Scan for the cell matching the given text and deliver its [X, Y] coordinate at center. 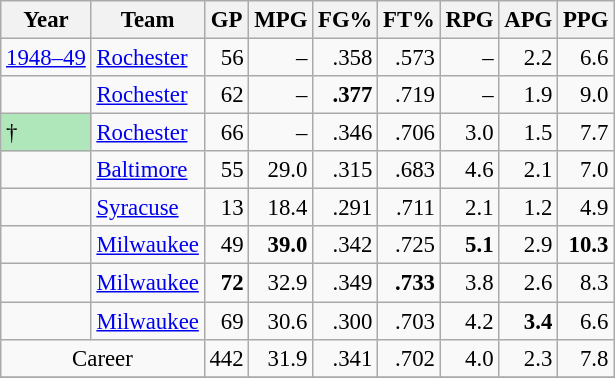
Syracuse [148, 208]
5.1 [470, 245]
Team [148, 20]
49 [226, 245]
.706 [410, 133]
GP [226, 20]
7.0 [586, 170]
.342 [346, 245]
2.3 [528, 358]
3.8 [470, 283]
32.9 [281, 283]
3.4 [528, 321]
APG [528, 20]
2.9 [528, 245]
.346 [346, 133]
.341 [346, 358]
.702 [410, 358]
.358 [346, 58]
.725 [410, 245]
39.0 [281, 245]
3.0 [470, 133]
.349 [346, 283]
.573 [410, 58]
.300 [346, 321]
1.9 [528, 95]
† [46, 133]
1948–49 [46, 58]
66 [226, 133]
30.6 [281, 321]
442 [226, 358]
2.6 [528, 283]
.711 [410, 208]
29.0 [281, 170]
RPG [470, 20]
18.4 [281, 208]
13 [226, 208]
4.2 [470, 321]
Year [46, 20]
Career [102, 358]
7.8 [586, 358]
31.9 [281, 358]
10.3 [586, 245]
FT% [410, 20]
.315 [346, 170]
.733 [410, 283]
2.2 [528, 58]
4.0 [470, 358]
.719 [410, 95]
72 [226, 283]
69 [226, 321]
.377 [346, 95]
.683 [410, 170]
4.9 [586, 208]
7.7 [586, 133]
1.2 [528, 208]
.291 [346, 208]
MPG [281, 20]
FG% [346, 20]
PPG [586, 20]
8.3 [586, 283]
Baltimore [148, 170]
55 [226, 170]
1.5 [528, 133]
4.6 [470, 170]
.703 [410, 321]
62 [226, 95]
9.0 [586, 95]
56 [226, 58]
